Find where the given text appears and provide that cell's center as (x, y) coordinate. 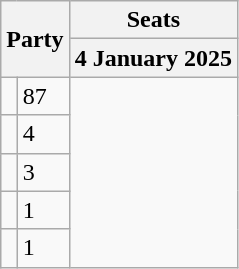
87 (43, 96)
3 (43, 172)
Seats (153, 20)
4 (43, 134)
Party (35, 39)
4 January 2025 (153, 58)
